Provide the (x, y) coordinate of the cell's center where the given text is located.  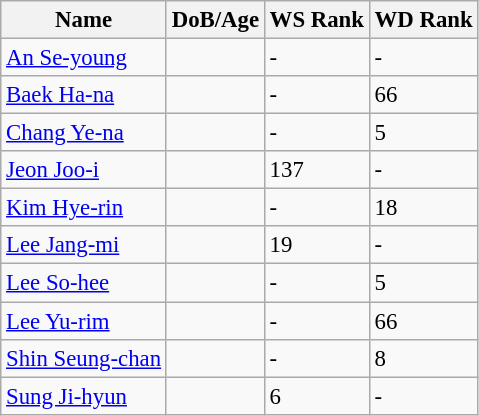
Sung Ji-hyun (84, 396)
DoB/Age (215, 20)
An Se-young (84, 58)
8 (424, 358)
Baek Ha-na (84, 95)
Lee Jang-mi (84, 245)
Name (84, 20)
137 (316, 170)
Shin Seung-chan (84, 358)
19 (316, 245)
6 (316, 396)
Kim Hye-rin (84, 208)
WS Rank (316, 20)
Lee Yu-rim (84, 321)
Lee So-hee (84, 283)
WD Rank (424, 20)
18 (424, 208)
Chang Ye-na (84, 133)
Jeon Joo-i (84, 170)
